For the text-containing cell, return its midpoint in [X, Y] coordinate format. 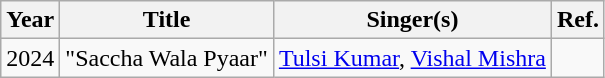
Tulsi Kumar, Vishal Mishra [412, 58]
Title [167, 20]
Ref. [578, 20]
2024 [30, 58]
Year [30, 20]
"Saccha Wala Pyaar" [167, 58]
Singer(s) [412, 20]
